Return (x, y) of the center of cell containing provided text 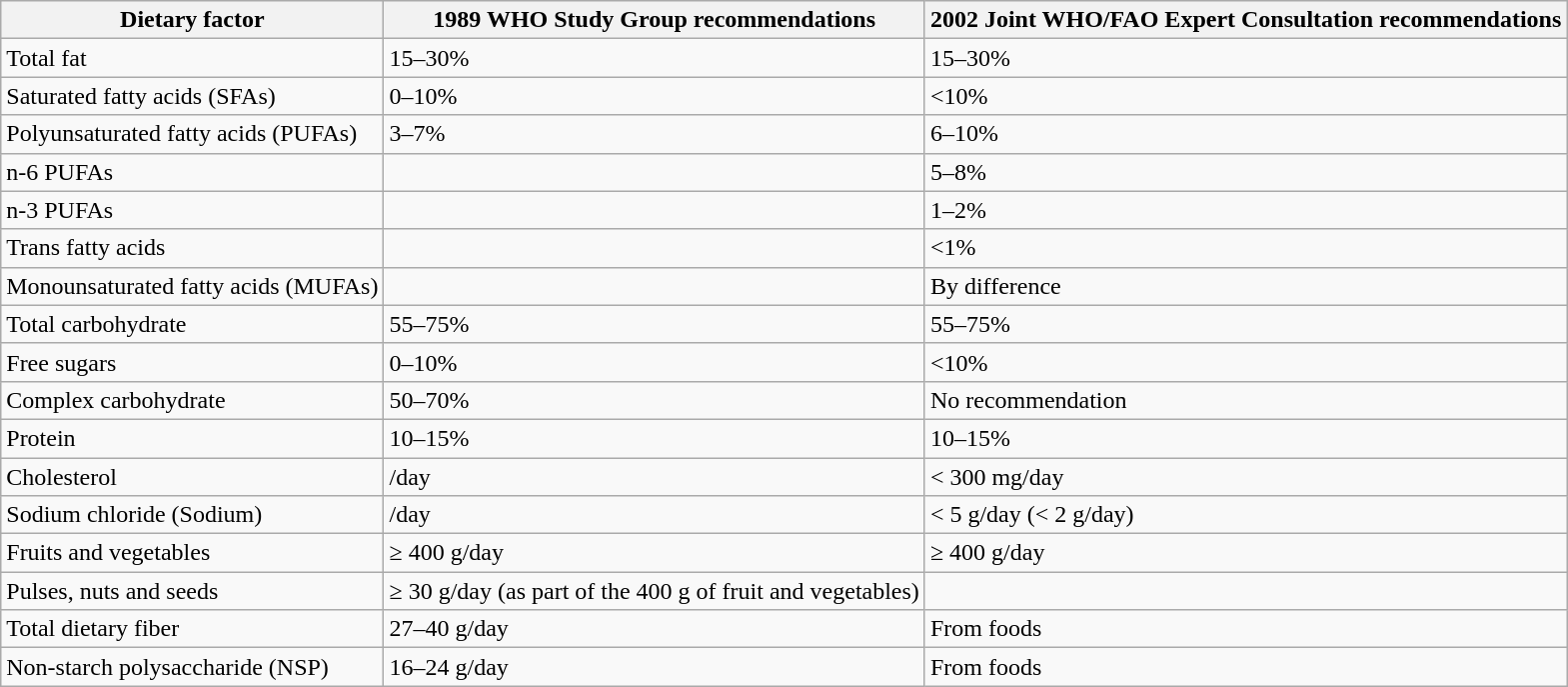
1–2% (1245, 210)
2002 Joint WHO/FAO Expert Consultation recommendations (1245, 20)
Trans fatty acids (192, 248)
Cholesterol (192, 477)
Dietary factor (192, 20)
≥ 30 g/day (as part of the 400 g of fruit and vegetables) (654, 591)
Protein (192, 438)
n-6 PUFAs (192, 172)
Total carbohydrate (192, 324)
1989 WHO Study Group recommendations (654, 20)
Sodium chloride (Sodium) (192, 515)
< 5 g/day (< 2 g/day) (1245, 515)
Free sugars (192, 362)
5–8% (1245, 172)
Fruits and vegetables (192, 553)
Polyunsaturated fatty acids (PUFAs) (192, 134)
By difference (1245, 286)
Complex carbohydrate (192, 400)
Monounsaturated fatty acids (MUFAs) (192, 286)
50–70% (654, 400)
6–10% (1245, 134)
<1% (1245, 248)
3–7% (654, 134)
n-3 PUFAs (192, 210)
Total fat (192, 58)
16–24 g/day (654, 667)
Total dietary fiber (192, 629)
27–40 g/day (654, 629)
< 300 mg/day (1245, 477)
Pulses, nuts and seeds (192, 591)
Non-starch polysaccharide (NSP) (192, 667)
No recommendation (1245, 400)
Saturated fatty acids (SFAs) (192, 96)
